Extract the [x, y] coordinate from the center of the cell holding the provided text.  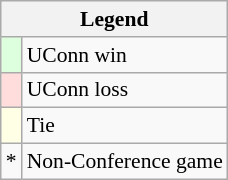
UConn win [125, 55]
Non-Conference game [125, 162]
UConn loss [125, 90]
* [12, 162]
Legend [114, 19]
Tie [125, 126]
